Determine the [x, y] coordinate at the center of the cell enclosing the given text.  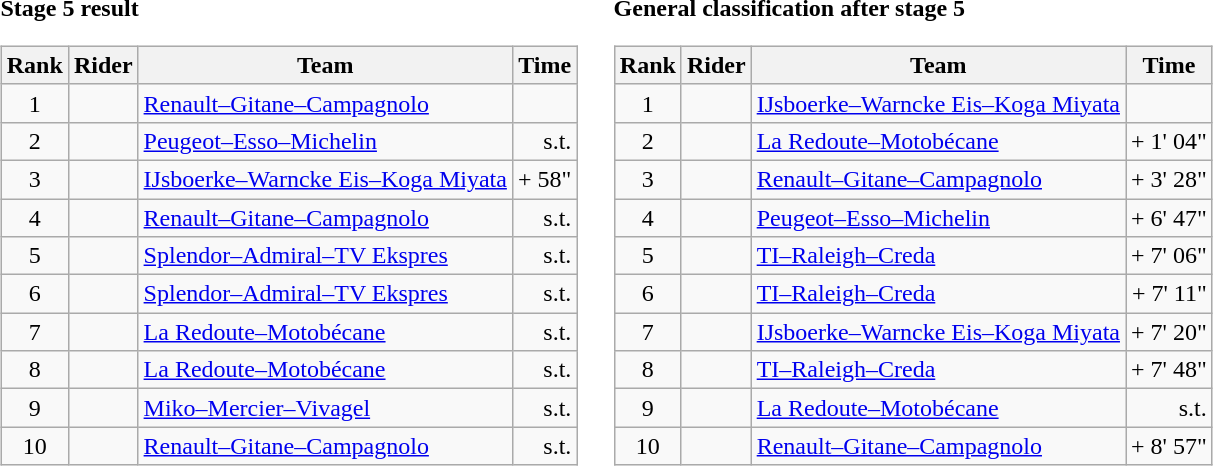
+ 6' 47" [1170, 217]
+ 1' 04" [1170, 141]
+ 58" [544, 179]
+ 3' 28" [1170, 179]
+ 7' 20" [1170, 332]
+ 7' 48" [1170, 370]
+ 8' 57" [1170, 446]
+ 7' 06" [1170, 256]
+ 7' 11" [1170, 294]
Miko–Mercier–Vivagel [325, 408]
